Detect which cell encompasses the target text, then output its [x, y] center coordinate. 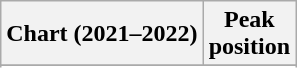
Chart (2021–2022) [102, 34]
Peakposition [249, 34]
